Identify which cell holds the provided text, then report its (x, y) central coordinate. 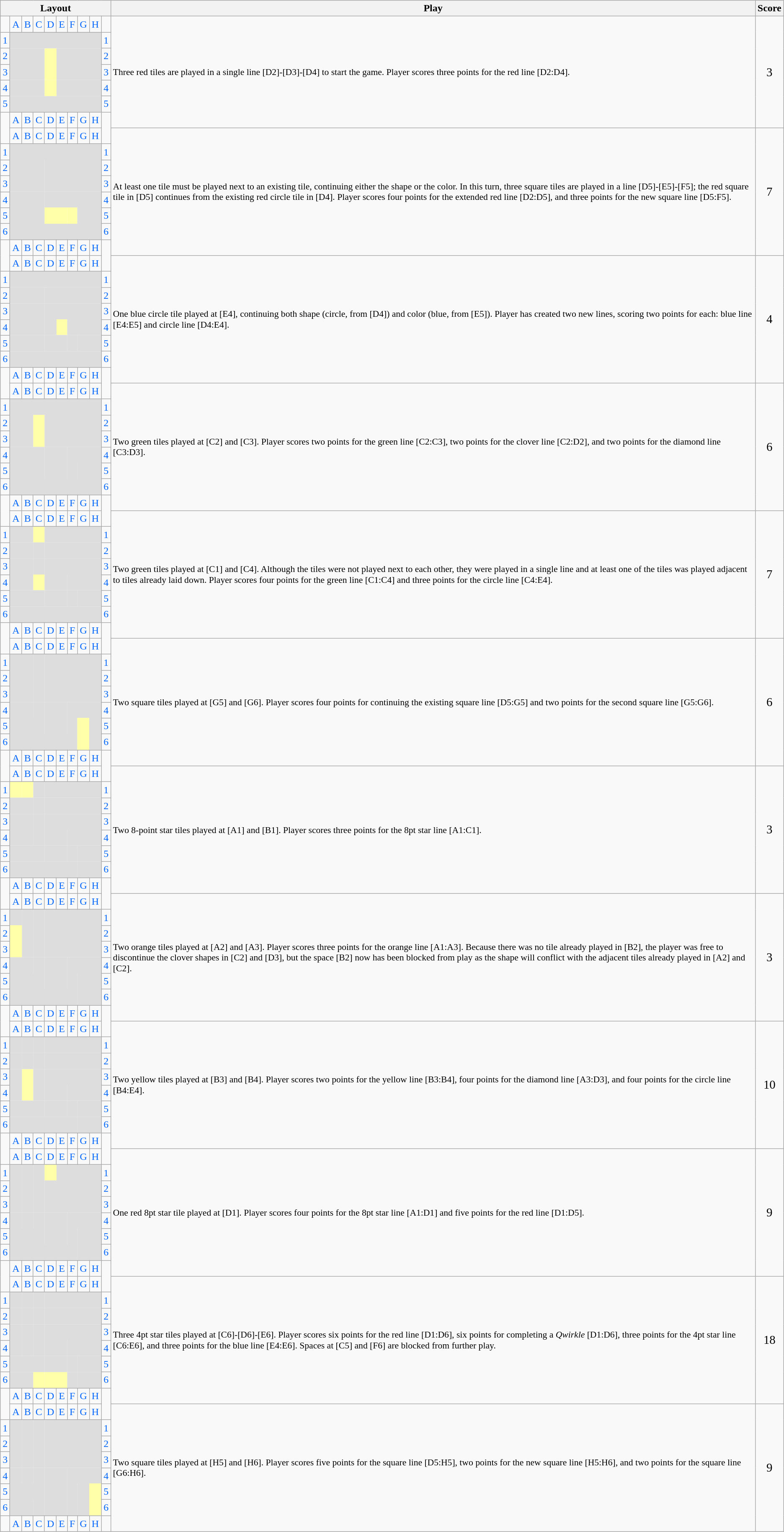
18 (769, 1340)
Layout (56, 8)
Three red tiles are played in a single line [D2]-[D3]-[D4] to start the game. Player scores three points for the red line [D2:D4]. (433, 72)
Two 8-point star tiles played at [A1] and [B1]. Player scores three points for the 8pt star line [A1:C1]. (433, 830)
One red 8pt star tile played at [D1]. Player scores four points for the 8pt star line [A1:D1] and five points for the red line [D1:D5]. (433, 1212)
10 (769, 1085)
Score (769, 8)
Play (433, 8)
